Scan for the cell matching the given text and deliver its (X, Y) coordinate at center. 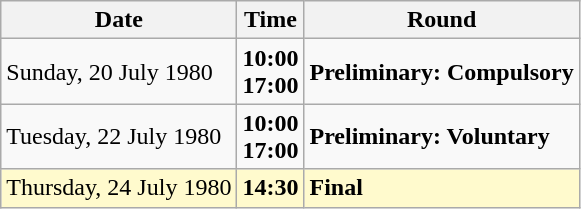
Date (119, 20)
Round (442, 20)
Tuesday, 22 July 1980 (119, 136)
14:30 (270, 188)
Final (442, 188)
Thursday, 24 July 1980 (119, 188)
Time (270, 20)
Sunday, 20 July 1980 (119, 72)
Preliminary: Voluntary (442, 136)
Preliminary: Compulsory (442, 72)
